Extract the [X, Y] coordinate from the center of the cell holding the provided text.  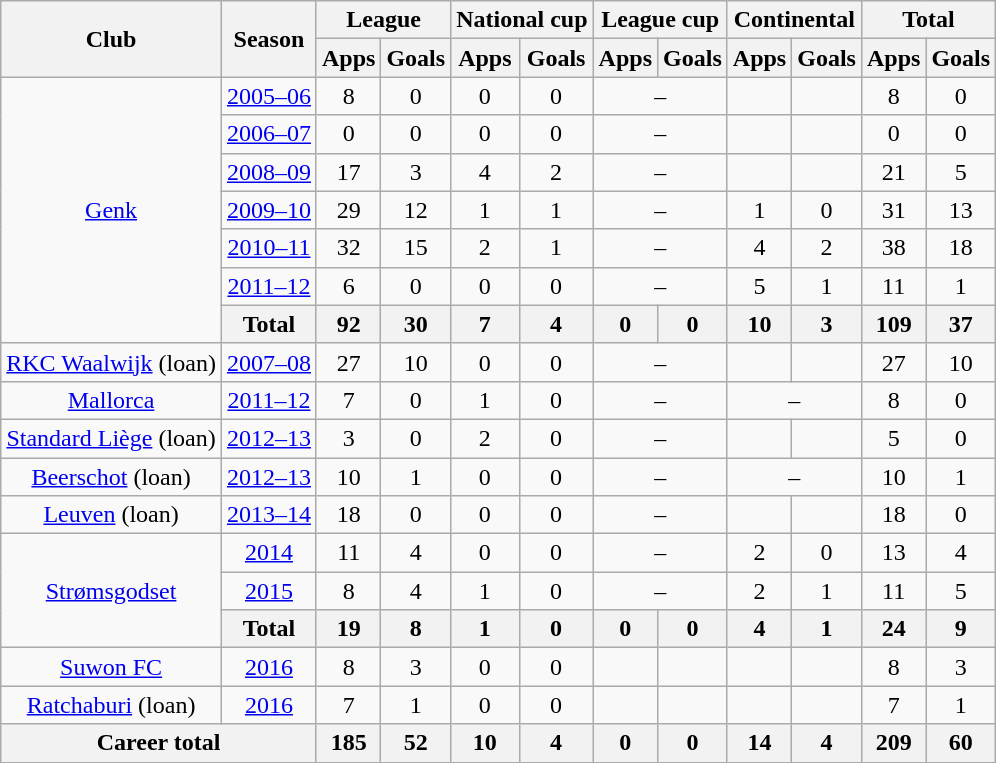
Genk [112, 210]
6 [348, 286]
32 [348, 248]
38 [893, 248]
60 [961, 743]
Mallorca [112, 400]
185 [348, 743]
Leuven (loan) [112, 515]
109 [893, 324]
2013–14 [268, 515]
2007–08 [268, 362]
2015 [268, 591]
30 [416, 324]
2008–09 [268, 172]
Suwon FC [112, 667]
9 [961, 629]
Career total [159, 743]
2006–07 [268, 134]
2010–11 [268, 248]
19 [348, 629]
League cup [660, 20]
Continental [794, 20]
24 [893, 629]
National cup [522, 20]
12 [416, 210]
37 [961, 324]
21 [893, 172]
31 [893, 210]
14 [759, 743]
29 [348, 210]
Standard Liège (loan) [112, 438]
Season [268, 39]
Ratchaburi (loan) [112, 705]
RKC Waalwijk (loan) [112, 362]
Beerschot (loan) [112, 477]
2009–10 [268, 210]
League [383, 20]
52 [416, 743]
17 [348, 172]
2014 [268, 553]
15 [416, 248]
209 [893, 743]
2005–06 [268, 96]
92 [348, 324]
Club [112, 39]
Strømsgodset [112, 591]
